Extract the [x, y] coordinate from the center of the cell holding the provided text.  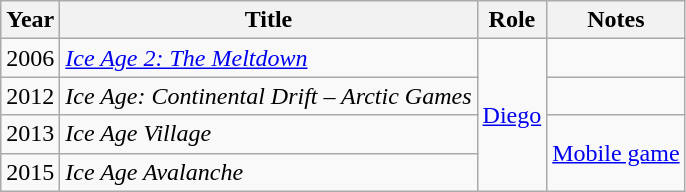
2012 [30, 96]
Mobile game [616, 153]
Ice Age: Continental Drift – Arctic Games [268, 96]
Year [30, 20]
2015 [30, 172]
Ice Age Village [268, 134]
Ice Age 2: The Meltdown [268, 58]
2006 [30, 58]
Ice Age Avalanche [268, 172]
Diego [512, 115]
2013 [30, 134]
Title [268, 20]
Role [512, 20]
Notes [616, 20]
